Provide the (x, y) coordinate of the cell's center where the given text is located.  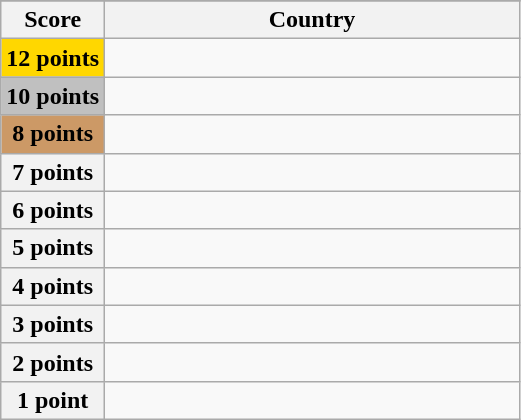
1 point (53, 400)
10 points (53, 96)
5 points (53, 248)
7 points (53, 172)
8 points (53, 134)
4 points (53, 286)
6 points (53, 210)
12 points (53, 58)
Score (53, 20)
2 points (53, 362)
3 points (53, 324)
Country (312, 20)
